Scan for the cell matching the given text and deliver its [X, Y] coordinate at center. 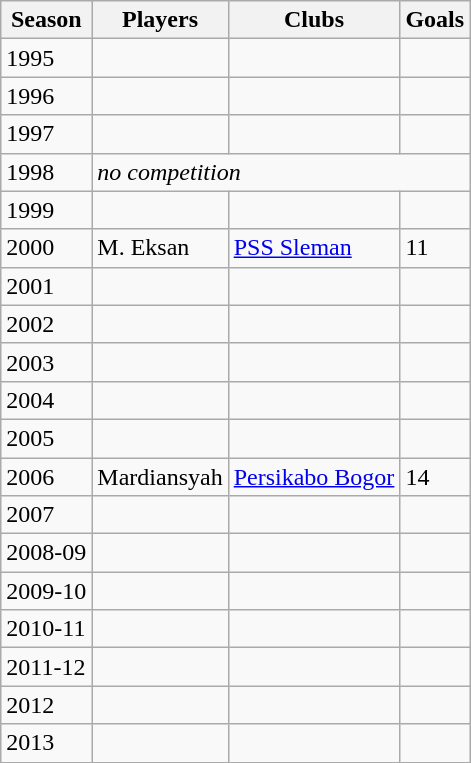
2005 [46, 438]
2001 [46, 286]
2007 [46, 515]
Season [46, 20]
1997 [46, 134]
2003 [46, 362]
14 [435, 477]
11 [435, 248]
Persikabo Bogor [314, 477]
2009-10 [46, 591]
1999 [46, 210]
Mardiansyah [160, 477]
1996 [46, 96]
1998 [46, 172]
Goals [435, 20]
M. Eksan [160, 248]
2004 [46, 400]
PSS Sleman [314, 248]
Clubs [314, 20]
2006 [46, 477]
2010-11 [46, 629]
2000 [46, 248]
2012 [46, 705]
Players [160, 20]
1995 [46, 58]
2008-09 [46, 553]
2013 [46, 743]
no competition [281, 172]
2002 [46, 324]
2011-12 [46, 667]
